Provide the (X, Y) coordinate of the cell's center where the given text is located.  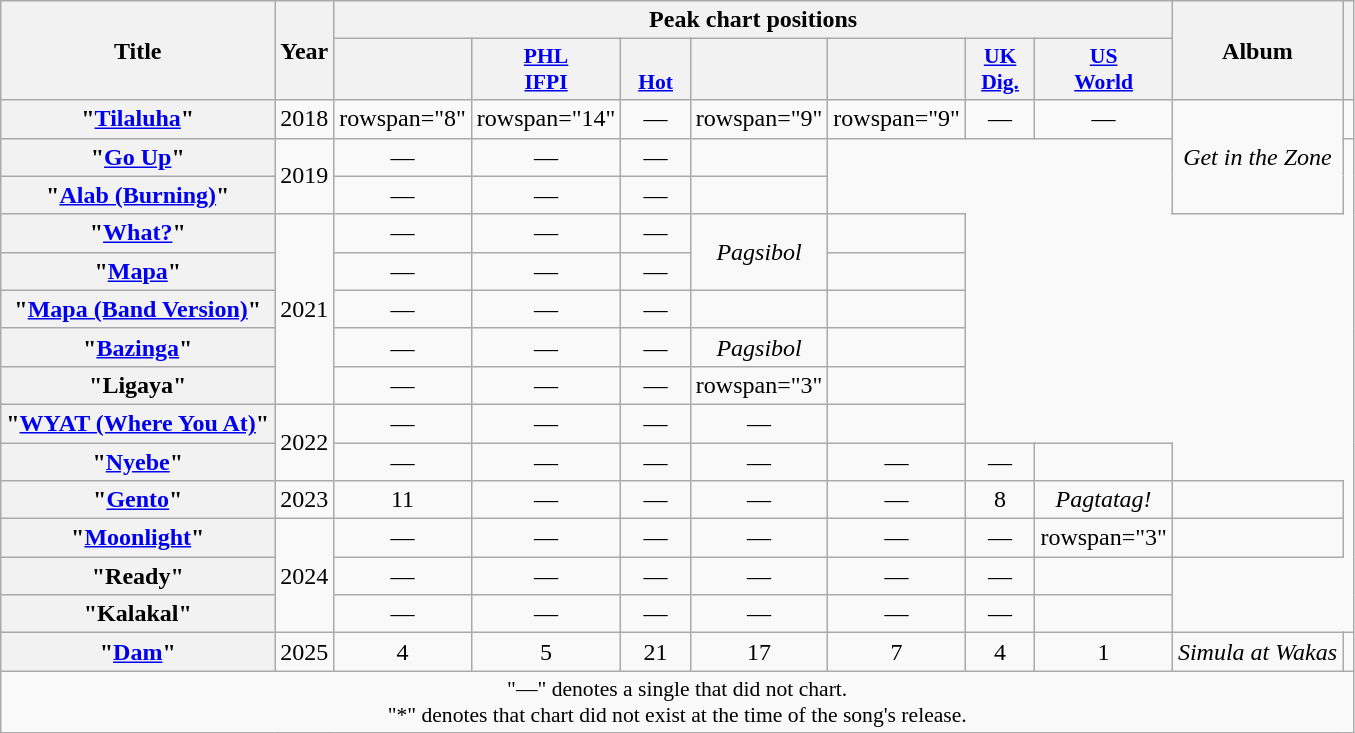
2021 (304, 309)
UKDig. (1000, 70)
"Dam" (138, 652)
"What?" (138, 233)
"Bazinga" (138, 347)
2023 (304, 500)
"Mapa (Band Version)" (138, 309)
7 (897, 652)
11 (403, 500)
"Moonlight" (138, 538)
Peak chart positions (754, 20)
"Tilaluha" (138, 119)
1 (1104, 652)
Title (138, 50)
5 (546, 652)
Simula at Wakas (1257, 652)
"Mapa" (138, 271)
"Ligaya" (138, 385)
Album (1257, 50)
Hot (656, 70)
2022 (304, 442)
8 (1000, 500)
PHLIFPI (546, 70)
"WYAT (Where You At)" (138, 423)
Year (304, 50)
17 (759, 652)
rowspan="14" (546, 119)
"Alab (Burning)" (138, 195)
"Go Up" (138, 157)
Get in the Zone (1257, 157)
2024 (304, 576)
"—" denotes a single that did not chart."*" denotes that chart did not exist at the time of the song's release. (678, 702)
rowspan="8" (403, 119)
"Kalakal" (138, 614)
"Ready" (138, 576)
2018 (304, 119)
USWorld (1104, 70)
"Nyebe" (138, 461)
2025 (304, 652)
"Gento" (138, 500)
Pagtatag! (1104, 500)
21 (656, 652)
2019 (304, 176)
